Scan for the cell matching the given text and deliver its [X, Y] coordinate at center. 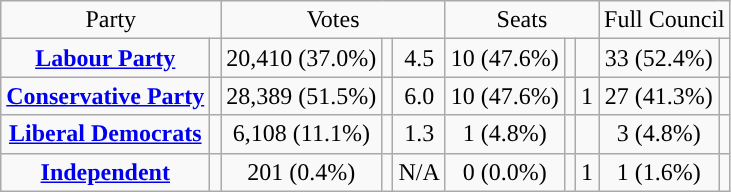
Independent [106, 172]
Labour Party [106, 58]
Conservative Party [106, 96]
Liberal Democrats [106, 134]
N/A [419, 172]
3 (4.8%) [658, 134]
20,410 (37.0%) [302, 58]
6.0 [419, 96]
Seats [522, 20]
4.5 [419, 58]
Full Council [664, 20]
6,108 (11.1%) [302, 134]
28,389 (51.5%) [302, 96]
Party [111, 20]
1 (4.8%) [504, 134]
1.3 [419, 134]
201 (0.4%) [302, 172]
27 (41.3%) [658, 96]
33 (52.4%) [658, 58]
Votes [334, 20]
1 (1.6%) [658, 172]
0 (0.0%) [504, 172]
